Identify which cell holds the provided text, then report its [x, y] central coordinate. 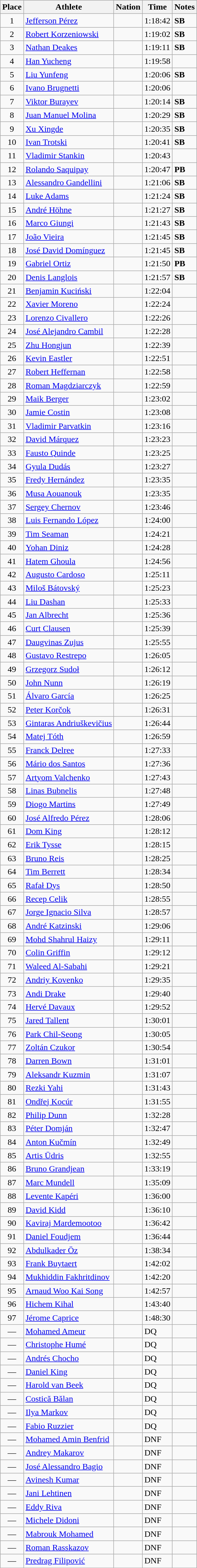
David Kidd [69, 1209]
Rolando Saquipay [69, 169]
1:23:23 [157, 439]
89 [12, 1209]
93 [12, 1264]
18 [12, 250]
1:22:58 [157, 372]
79 [12, 1075]
1:29:40 [157, 993]
1:26:59 [157, 737]
Miloš Bátovský [69, 588]
1:20:47 [157, 169]
1:21:27 [157, 210]
Yohan Diniz [69, 547]
José Alejandro Cambil [69, 331]
9 [12, 129]
Artyom Valchenko [69, 777]
82 [12, 1115]
65 [12, 885]
56 [12, 764]
1:30:01 [157, 1020]
Aleksandr Kuzmin [69, 1075]
1:31:07 [157, 1075]
1:28:12 [157, 831]
1:20:14 [157, 102]
Kaviraj Mardemootoo [69, 1223]
Maik Berger [69, 399]
1:32:55 [157, 1155]
Predrag Filipović [69, 1561]
76 [12, 1034]
1:23:02 [157, 399]
1:31:55 [157, 1102]
Mukhiddin Fakhritdinov [69, 1277]
24 [12, 331]
Hichem Kihal [69, 1304]
1:26:05 [157, 656]
41 [12, 561]
Zoltán Czukor [69, 1048]
64 [12, 872]
40 [12, 547]
5 [12, 75]
1:28:34 [157, 872]
43 [12, 588]
1:23:08 [157, 413]
Tim Seaman [69, 534]
Daniel Foudjem [69, 1236]
Andriy Kovenko [69, 980]
1:25:11 [157, 574]
30 [12, 413]
Grzegorz Sudoł [69, 669]
1:36:44 [157, 1236]
José Alfredo Pérez [69, 818]
Park Chil-Seong [69, 1034]
Ivano Brugnetti [69, 88]
Mohamed Ameur [69, 1331]
Jérome Caprice [69, 1318]
Gintaras Andriuškevičius [69, 723]
Han Yucheng [69, 61]
Ondřej Kocúr [69, 1102]
1:33:19 [157, 1169]
Andrés Chocho [69, 1358]
David Márquez [69, 439]
Xu Xingde [69, 129]
1:22:39 [157, 345]
Jan Albrecht [69, 615]
1:28:06 [157, 818]
Michele Didoni [69, 1520]
1:22:28 [157, 331]
Marco Giungi [69, 223]
92 [12, 1250]
59 [12, 804]
97 [12, 1318]
53 [12, 723]
Notes [185, 7]
1:32:49 [157, 1142]
1:20:29 [157, 115]
63 [12, 858]
23 [12, 318]
Arnaud Woo Kai Song [69, 1291]
1:27:49 [157, 804]
1:28:55 [157, 899]
Mabrouk Mohamed [69, 1534]
Bruno Reis [69, 858]
68 [12, 926]
71 [12, 966]
69 [12, 939]
1:35:09 [157, 1182]
Levente Kapéri [69, 1196]
Benjamin Kuciński [69, 291]
Harold van Beek [69, 1385]
Linas Bubnelis [69, 791]
44 [12, 602]
1:21:06 [157, 183]
1:31:43 [157, 1088]
1:26:12 [157, 669]
58 [12, 791]
28 [12, 385]
Erik Tysse [69, 845]
87 [12, 1182]
1:22:24 [157, 304]
Time [157, 7]
78 [12, 1061]
1:21:24 [157, 196]
Fabio Ruzzier [69, 1426]
72 [12, 980]
Philip Dunn [69, 1115]
John Nunn [69, 683]
1:29:35 [157, 980]
1:27:36 [157, 764]
Péter Domján [69, 1129]
Marc Mundell [69, 1182]
1:27:48 [157, 791]
1:29:21 [157, 966]
25 [12, 345]
37 [12, 507]
Frank Buytaert [69, 1264]
74 [12, 1007]
1:22:59 [157, 385]
Zhu Hongjun [69, 345]
8 [12, 115]
1:24:56 [157, 561]
13 [12, 183]
1:28:15 [157, 845]
14 [12, 196]
Robert Korzeniowski [69, 34]
Xavier Moreno [69, 304]
1:23:27 [157, 466]
Mohd Shahrul Haizy [69, 939]
75 [12, 1020]
Artis Ūdris [69, 1155]
Nation [128, 7]
1:32:28 [157, 1115]
Waleed Al-Sabahi [69, 966]
88 [12, 1196]
1:29:06 [157, 926]
1:36:42 [157, 1223]
1:29:12 [157, 953]
Liu Yunfeng [69, 75]
21 [12, 291]
Musa Aouanouk [69, 493]
6 [12, 88]
1:36:10 [157, 1209]
7 [12, 102]
51 [12, 696]
1:26:31 [157, 710]
Athlete [69, 7]
Andi Drake [69, 993]
1:21:43 [157, 223]
33 [12, 453]
45 [12, 615]
1:26:19 [157, 683]
46 [12, 629]
1:25:23 [157, 588]
Rezki Yahi [69, 1088]
1:32:47 [157, 1129]
2 [12, 34]
Liu Dashan [69, 602]
André Katzinski [69, 926]
Viktor Burayev [69, 102]
1:31:01 [157, 1061]
34 [12, 466]
62 [12, 845]
1:36:00 [157, 1196]
12 [12, 169]
19 [12, 264]
Jorge Ignacio Silva [69, 912]
1:27:33 [157, 750]
11 [12, 155]
Jani Lehtinen [69, 1493]
22 [12, 304]
4 [12, 61]
70 [12, 953]
1:28:50 [157, 885]
Curt Clausen [69, 629]
29 [12, 399]
1:26:44 [157, 723]
Nathan Deakes [69, 48]
Place [12, 7]
Alessandro Gandellini [69, 183]
Ivan Trotski [69, 142]
Diogo Martins [69, 804]
1:24:21 [157, 534]
1 [12, 21]
61 [12, 831]
36 [12, 493]
José Alessandro Bagio [69, 1466]
26 [12, 358]
1:25:36 [157, 615]
52 [12, 710]
1:24:28 [157, 547]
16 [12, 223]
Sergey Chernov [69, 507]
1:26:25 [157, 696]
Avinesh Kumar [69, 1480]
Andrey Makarov [69, 1453]
66 [12, 899]
85 [12, 1155]
João Vieira [69, 237]
1:22:04 [157, 291]
1:30:54 [157, 1048]
1:29:11 [157, 939]
38 [12, 520]
83 [12, 1129]
94 [12, 1277]
Hatem Ghoula [69, 561]
1:42:02 [157, 1264]
80 [12, 1088]
1:42:57 [157, 1291]
1:25:33 [157, 602]
Costică Bălan [69, 1399]
1:22:26 [157, 318]
1:22:51 [157, 358]
49 [12, 669]
60 [12, 818]
Álvaro García [69, 696]
1:38:34 [157, 1250]
Roman Magdziarczyk [69, 385]
77 [12, 1048]
Vladimir Stankin [69, 155]
Anton Kučmín [69, 1142]
17 [12, 237]
Dom King [69, 831]
Mohamed Amin Benfrid [69, 1439]
1:24:00 [157, 520]
31 [12, 426]
27 [12, 372]
Hervé Davaux [69, 1007]
Jefferson Pérez [69, 21]
84 [12, 1142]
1:25:39 [157, 629]
95 [12, 1291]
20 [12, 277]
Kevin Eastler [69, 358]
1:21:50 [157, 264]
54 [12, 737]
73 [12, 993]
1:19:58 [157, 61]
Gyula Dudás [69, 466]
57 [12, 777]
Eddy Riva [69, 1507]
Robert Heffernan [69, 372]
Bruno Grandjean [69, 1169]
José David Domínguez [69, 250]
15 [12, 210]
1:29:52 [157, 1007]
Denis Langlois [69, 277]
50 [12, 683]
1:42:20 [157, 1277]
1:18:42 [157, 21]
1:21:57 [157, 277]
Jared Tallent [69, 1020]
1:19:11 [157, 48]
Roman Rasskazov [69, 1547]
Matej Tóth [69, 737]
67 [12, 912]
90 [12, 1223]
Rafał Dys [69, 885]
32 [12, 439]
1:28:57 [157, 912]
Abdulkader Öz [69, 1250]
1:23:25 [157, 453]
35 [12, 480]
1:20:35 [157, 129]
3 [12, 48]
Gabriel Ortiz [69, 264]
91 [12, 1236]
Fausto Quinde [69, 453]
55 [12, 750]
Peter Korčok [69, 710]
Tim Berrett [69, 872]
1:20:41 [157, 142]
Darren Bown [69, 1061]
1:20:43 [157, 155]
Daugvinas Zujus [69, 642]
1:43:40 [157, 1304]
1:19:02 [157, 34]
1:30:05 [157, 1034]
Vladimir Parvatkin [69, 426]
81 [12, 1102]
Daniel King [69, 1372]
Juan Manuel Molina [69, 115]
André Höhne [69, 210]
1:23:46 [157, 507]
1:23:16 [157, 426]
Gustavo Restrepo [69, 656]
1:25:55 [157, 642]
Colin Griffin [69, 953]
86 [12, 1169]
47 [12, 642]
1:48:30 [157, 1318]
Luke Adams [69, 196]
Franck Delree [69, 750]
Augusto Cardoso [69, 574]
Recep Celik [69, 899]
42 [12, 574]
39 [12, 534]
1:28:25 [157, 858]
1:27:43 [157, 777]
Christophe Humé [69, 1345]
Fredy Hernández [69, 480]
Lorenzo Civallero [69, 318]
Ilya Markov [69, 1412]
10 [12, 142]
48 [12, 656]
Luis Fernando López [69, 520]
Mário dos Santos [69, 764]
96 [12, 1304]
Jamie Costin [69, 413]
